Provide the [x, y] coordinate of the cell's center where the given text is located.  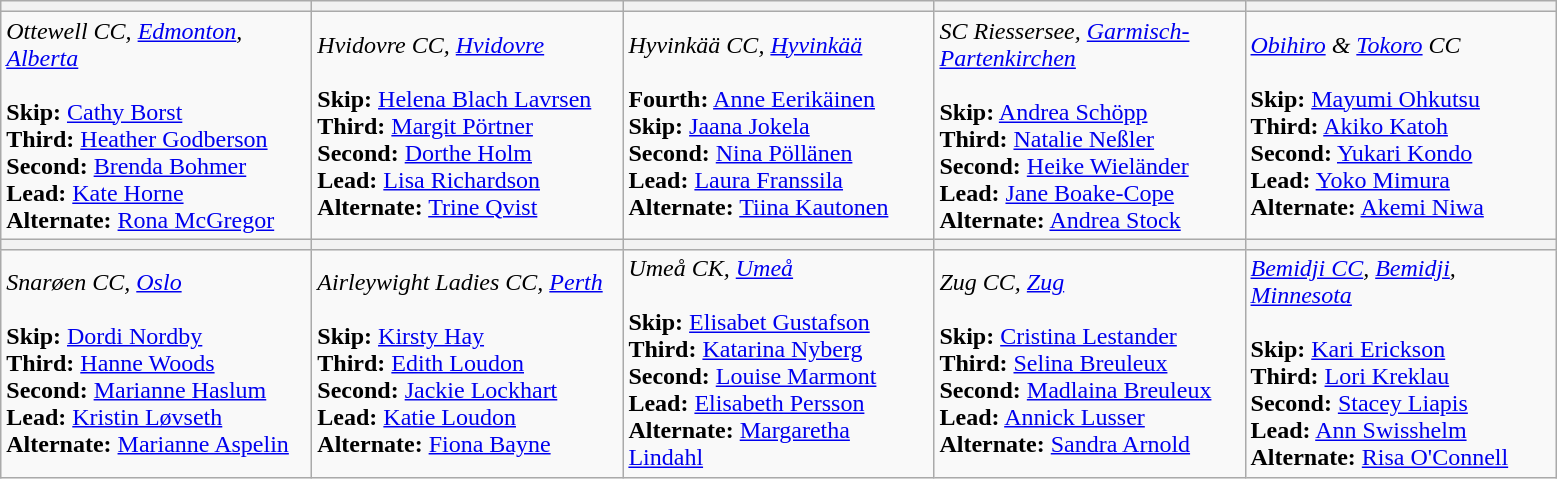
Bemidji CC, Bemidji, Minnesota Skip: Kari Erickson Third: Lori Kreklau Second: Stacey Liapis Lead: Ann Swisshelm Alternate: Risa O'Connell [1400, 364]
Hyvinkää CC, Hyvinkää Fourth: Anne Eerikäinen Skip: Jaana Jokela Second: Nina Pöllänen Lead: Laura Franssila Alternate: Tiina Kautonen [778, 126]
Airleywight Ladies CC, PerthSkip: Kirsty Hay Third: Edith Loudon Second: Jackie Lockhart Lead: Katie Loudon Alternate: Fiona Bayne [468, 364]
Snarøen CC, Oslo Skip: Dordi Nordby Third: Hanne Woods Second: Marianne Haslum Lead: Kristin Løvseth Alternate: Marianne Aspelin [156, 364]
Obihiro & Tokoro CC Skip: Mayumi Ohkutsu Third: Akiko Katoh Second: Yukari Kondo Lead: Yoko Mimura Alternate: Akemi Niwa [1400, 126]
Zug CC, Zug Skip: Cristina Lestander Third: Selina Breuleux Second: Madlaina Breuleux Lead: Annick Lusser Alternate: Sandra Arnold [1090, 364]
Umeå CK, Umeå Skip: Elisabet Gustafson Third: Katarina Nyberg Second: Louise Marmont Lead: Elisabeth Persson Alternate: Margaretha Lindahl [778, 364]
SC Riessersee, Garmisch-Partenkirchen Skip: Andrea Schöpp Third: Natalie Neßler Second: Heike Wieländer Lead: Jane Boake-Cope Alternate: Andrea Stock [1090, 126]
Ottewell CC, Edmonton, Alberta Skip: Cathy Borst Third: Heather Godberson Second: Brenda Bohmer Lead: Kate Horne Alternate: Rona McGregor [156, 126]
Hvidovre CC, HvidovreSkip: Helena Blach Lavrsen Third: Margit Pörtner Second: Dorthe Holm Lead: Lisa Richardson Alternate: Trine Qvist [468, 126]
